Determine the [x, y] coordinate at the center of the cell enclosing the given text.  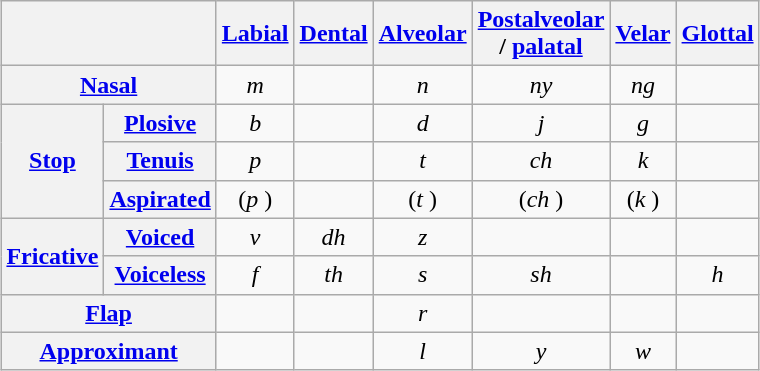
m [255, 85]
w [643, 351]
Glottal [718, 34]
p [255, 161]
(t ) [422, 199]
Voiced [160, 237]
ng [643, 85]
Voiceless [160, 275]
j [541, 123]
dh [334, 237]
Alveolar [422, 34]
th [334, 275]
z [422, 237]
Stop [52, 161]
t [422, 161]
Flap [108, 313]
d [422, 123]
Fricative [52, 256]
Aspirated [160, 199]
ch [541, 161]
Nasal [108, 85]
h [718, 275]
Postalveolar/ palatal [541, 34]
Tenuis [160, 161]
g [643, 123]
y [541, 351]
s [422, 275]
Velar [643, 34]
sh [541, 275]
v [255, 237]
b [255, 123]
(p ) [255, 199]
Labial [255, 34]
(k ) [643, 199]
Dental [334, 34]
l [422, 351]
ny [541, 85]
Approximant [108, 351]
(ch ) [541, 199]
Plosive [160, 123]
f [255, 275]
k [643, 161]
n [422, 85]
r [422, 313]
